Locate the cell with the specified text and output its [x, y] center coordinate. 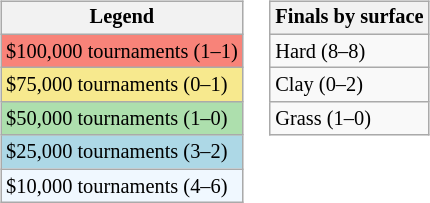
$100,000 tournaments (1–1) [122, 51]
Clay (0–2) [349, 85]
Finals by surface [349, 18]
$25,000 tournaments (3–2) [122, 152]
Grass (1–0) [349, 119]
Legend [122, 18]
$75,000 tournaments (0–1) [122, 85]
Hard (8–8) [349, 51]
$50,000 tournaments (1–0) [122, 119]
$10,000 tournaments (4–6) [122, 186]
